Return the [X, Y] coordinate for the center point of the cell that contains the specified text.  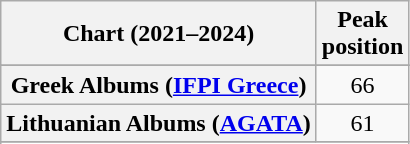
61 [362, 123]
Peakposition [362, 34]
Greek Albums (IFPI Greece) [159, 85]
Chart (2021–2024) [159, 34]
Lithuanian Albums (AGATA) [159, 123]
66 [362, 85]
